Scan for the cell matching the given text and deliver its [x, y] coordinate at center. 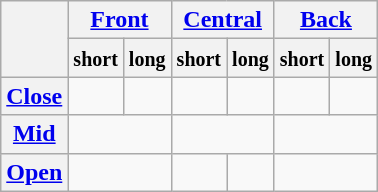
Back [326, 20]
Front [120, 20]
Close [34, 96]
Mid [34, 134]
Open [34, 172]
Central [222, 20]
